Return [x, y] of the center of cell containing provided text 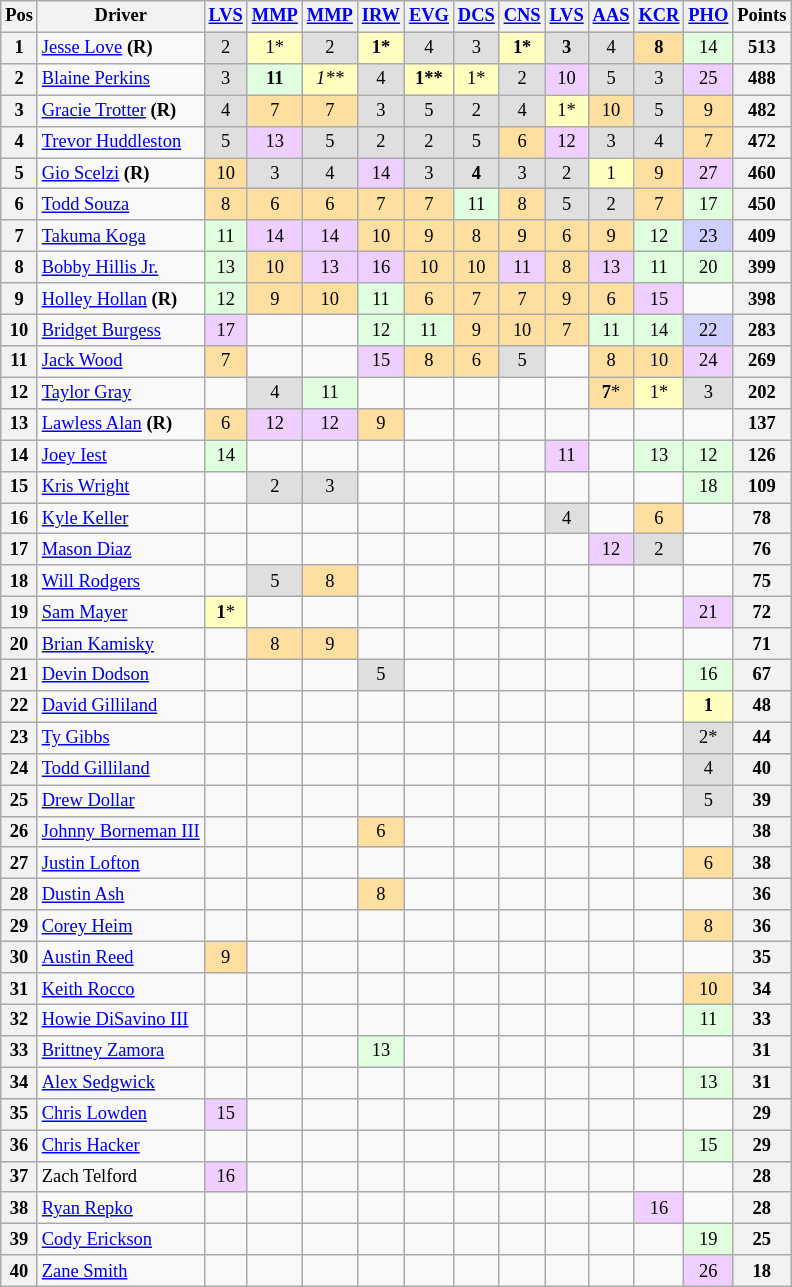
DCS [476, 16]
Taylor Gray [120, 392]
44 [762, 738]
7* [611, 392]
Joey Iest [120, 456]
409 [762, 236]
Trevor Huddleston [120, 142]
126 [762, 456]
Sam Mayer [120, 612]
EVG [430, 16]
482 [762, 110]
Cody Erickson [120, 1240]
Bridget Burgess [120, 330]
Alex Sedgwick [120, 1082]
Corey Heim [120, 926]
Chris Hacker [120, 1146]
Driver [120, 16]
Bobby Hillis Jr. [120, 268]
Ryan Repko [120, 1208]
AAS [611, 16]
Drew Dollar [120, 800]
David Gilliland [120, 706]
32 [20, 1020]
Brittney Zamora [120, 1052]
137 [762, 424]
76 [762, 550]
Points [762, 16]
Gracie Trotter (R) [120, 110]
Justin Lofton [120, 864]
Chris Lowden [120, 1114]
Kyle Keller [120, 518]
Zane Smith [120, 1270]
283 [762, 330]
109 [762, 486]
Will Rodgers [120, 582]
Pos [20, 16]
513 [762, 48]
37 [20, 1176]
71 [762, 644]
KCR [659, 16]
Ty Gibbs [120, 738]
Johnny Borneman III [120, 832]
398 [762, 298]
Dustin Ash [120, 894]
269 [762, 362]
Holley Hollan (R) [120, 298]
460 [762, 174]
Brian Kamisky [120, 644]
Kris Wright [120, 486]
472 [762, 142]
72 [762, 612]
CNS [522, 16]
Austin Reed [120, 958]
488 [762, 80]
Todd Souza [120, 204]
78 [762, 518]
48 [762, 706]
IRW [380, 16]
Blaine Perkins [120, 80]
PHO [708, 16]
Takuma Koga [120, 236]
Keith Rocco [120, 988]
75 [762, 582]
Devin Dodson [120, 676]
450 [762, 204]
399 [762, 268]
Mason Diaz [120, 550]
Jesse Love (R) [120, 48]
Howie DiSavino III [120, 1020]
67 [762, 676]
30 [20, 958]
Lawless Alan (R) [120, 424]
Zach Telford [120, 1176]
202 [762, 392]
Todd Gilliland [120, 770]
2* [708, 738]
Gio Scelzi (R) [120, 174]
Jack Wood [120, 362]
